Return the (x, y) coordinate for the center point of the cell that contains the specified text.  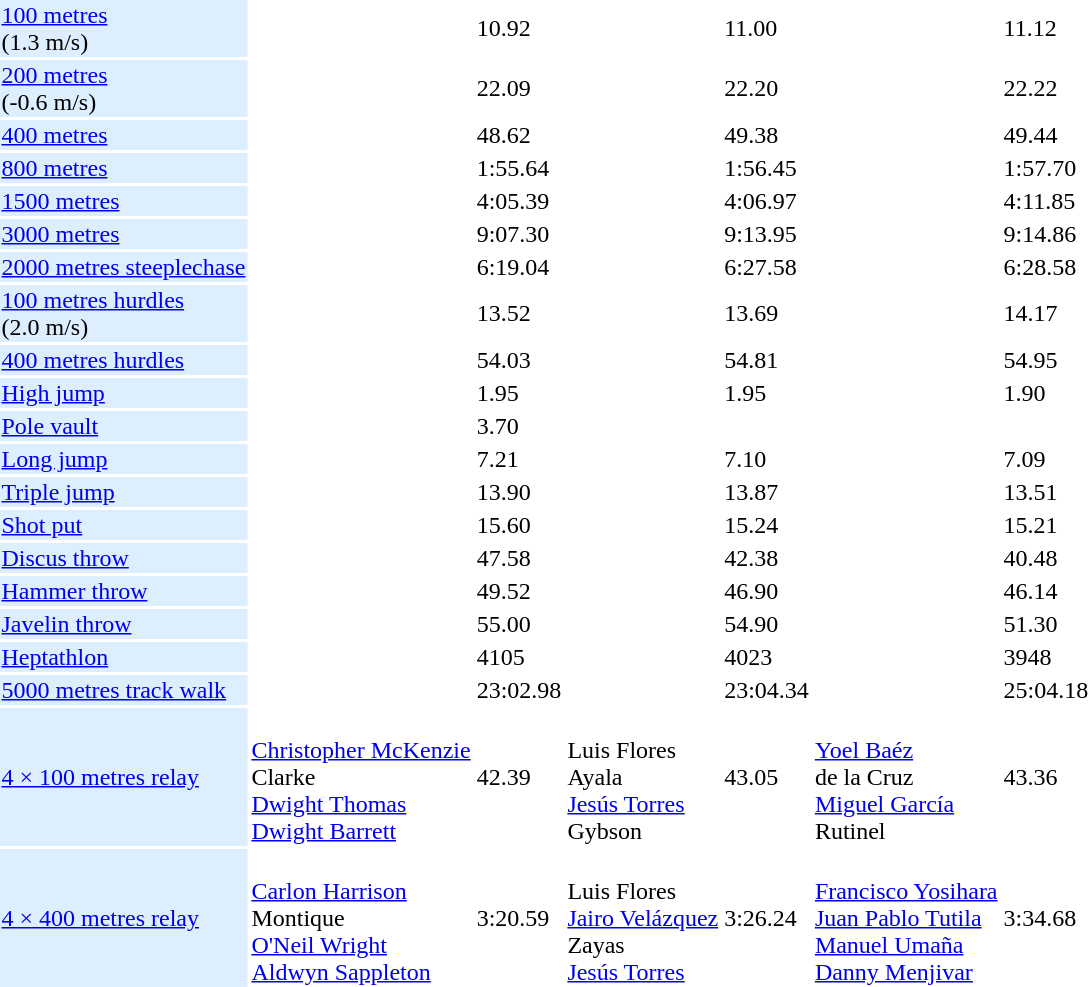
3:20.59 (519, 918)
Triple jump (124, 492)
Discus throw (124, 558)
4105 (519, 657)
4 × 400 metres relay (124, 918)
6:27.58 (767, 267)
Carlon Harrison Montique O'Neil Wright Aldwyn Sappleton (361, 918)
10.92 (519, 28)
15.60 (519, 525)
1:55.64 (519, 168)
22.20 (767, 88)
3.70 (519, 426)
11.00 (767, 28)
High jump (124, 393)
400 metres (124, 135)
800 metres (124, 168)
1:56.45 (767, 168)
Shot put (124, 525)
100 metres (1.3 m/s) (124, 28)
46.90 (767, 591)
Javelin throw (124, 624)
43.05 (767, 777)
48.62 (519, 135)
Yoel Baéz de la Cruz Miguel García Rutinel (906, 777)
Francisco Yosihara Juan Pablo Tutila Manuel Umaña Danny Menjivar (906, 918)
5000 metres track walk (124, 690)
Luis Flores Ayala Jesús Torres Gybson (643, 777)
9:13.95 (767, 234)
54.81 (767, 360)
100 metres hurdles (2.0 m/s) (124, 314)
42.38 (767, 558)
4023 (767, 657)
4:05.39 (519, 201)
49.52 (519, 591)
15.24 (767, 525)
3000 metres (124, 234)
2000 metres steeplechase (124, 267)
Heptathlon (124, 657)
13.87 (767, 492)
200 metres (-0.6 m/s) (124, 88)
23:04.34 (767, 690)
54.03 (519, 360)
54.90 (767, 624)
7.10 (767, 459)
13.90 (519, 492)
1500 metres (124, 201)
4:06.97 (767, 201)
49.38 (767, 135)
Christopher McKenzie Clarke Dwight Thomas Dwight Barrett (361, 777)
13.69 (767, 314)
Pole vault (124, 426)
6:19.04 (519, 267)
4 × 100 metres relay (124, 777)
47.58 (519, 558)
23:02.98 (519, 690)
9:07.30 (519, 234)
13.52 (519, 314)
42.39 (519, 777)
Long jump (124, 459)
22.09 (519, 88)
Hammer throw (124, 591)
Luis Flores Jairo Velázquez Zayas Jesús Torres (643, 918)
7.21 (519, 459)
3:26.24 (767, 918)
55.00 (519, 624)
400 metres hurdles (124, 360)
